Find where the given text appears and provide that cell's center as [x, y] coordinate. 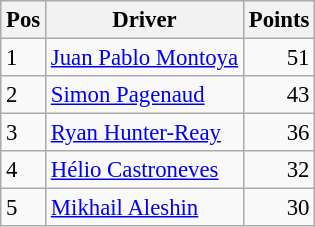
4 [24, 170]
Simon Pagenaud [145, 95]
Ryan Hunter-Reay [145, 133]
Pos [24, 20]
Mikhail Aleshin [145, 208]
5 [24, 208]
2 [24, 95]
Juan Pablo Montoya [145, 58]
30 [278, 208]
Hélio Castroneves [145, 170]
36 [278, 133]
3 [24, 133]
43 [278, 95]
51 [278, 58]
32 [278, 170]
1 [24, 58]
Points [278, 20]
Driver [145, 20]
